From the cell containing the given text, extract its center point as [X, Y] coordinate. 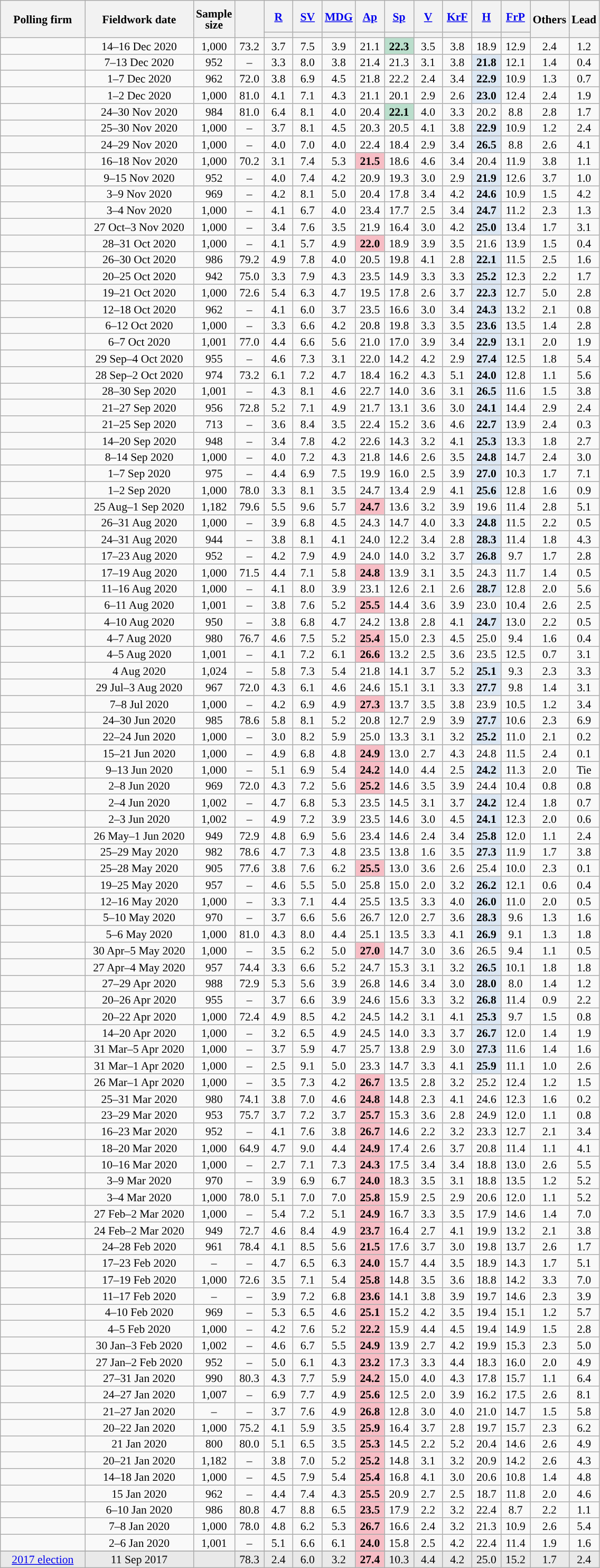
MDG [339, 16]
11.7 [515, 572]
24–31 Aug 2020 [139, 539]
25 Aug–1 Sep 2020 [139, 506]
9.0 [307, 1148]
967 [214, 687]
27–29 Apr 2020 [139, 983]
2–4 Jun 2020 [139, 802]
6–12 Oct 2020 [139, 326]
17–19 Feb 2020 [139, 1280]
17.6 [399, 1246]
4–10 Feb 2020 [139, 1313]
10.1 [515, 967]
12–16 May 2020 [139, 902]
14–16 Dec 2020 [139, 45]
28–30 Sep 2020 [139, 391]
16.7 [399, 1213]
24–29 Nov 2020 [139, 145]
14–20 Apr 2020 [139, 1033]
961 [214, 1246]
953 [214, 1115]
23.7 [370, 1230]
77.0 [249, 342]
Polling firm [43, 19]
9–15 Nov 2020 [139, 178]
71.5 [249, 572]
16.8 [399, 1477]
4–5 Feb 2020 [139, 1329]
3–4 Nov 2020 [139, 210]
72.8 [249, 408]
1,007 [214, 1395]
17–19 Aug 2020 [139, 572]
12.9 [515, 45]
0.3 [584, 424]
70.2 [249, 161]
79.6 [249, 506]
13.6 [399, 506]
990 [214, 1378]
11.1 [515, 1065]
31 Mar–1 Apr 2020 [139, 1065]
26.0 [486, 902]
R [279, 16]
Samplesize [214, 19]
7–13 Dec 2020 [139, 62]
12.2 [399, 539]
9–13 Jun 2020 [139, 769]
72.4 [249, 1017]
20.2 [486, 112]
800 [214, 1444]
988 [214, 983]
14–18 Jan 2020 [139, 1477]
24.4 [486, 786]
1–7 Dec 2020 [139, 79]
17.0 [399, 342]
948 [214, 441]
21–25 Sep 2020 [139, 424]
10.8 [515, 1477]
Tie [584, 769]
75.7 [249, 1115]
SV [307, 16]
77.6 [249, 869]
15 Jan 2020 [139, 1493]
64.9 [249, 1148]
21.7 [370, 408]
18.7 [486, 1493]
26 Mar–1 Apr 2020 [139, 1082]
80.8 [249, 1509]
28.0 [486, 983]
25–28 May 2020 [139, 869]
3–9 Mar 2020 [139, 1181]
905 [214, 869]
15.8 [399, 1543]
2–3 Jun 2020 [139, 819]
4 Aug 2020 [139, 671]
950 [214, 621]
27 Apr–4 May 2020 [139, 967]
19.3 [399, 178]
75.0 [249, 276]
1–7 Sep 2020 [139, 474]
21–27 Sep 2020 [139, 408]
11.2 [515, 210]
26.6 [370, 654]
27 Jan–2 Feb 2020 [139, 1361]
23.1 [370, 589]
27 Oct–3 Nov 2020 [139, 227]
6–10 Jan 2020 [139, 1509]
20–22 Jan 2020 [139, 1428]
24–30 Nov 2020 [139, 112]
H [486, 16]
10.0 [515, 869]
15–21 Jun 2020 [139, 754]
Lead [584, 19]
12–18 Oct 2020 [139, 309]
Sp [399, 16]
25–31 Mar 2020 [139, 1098]
2017 election [43, 1559]
3–4 Mar 2020 [139, 1198]
984 [214, 112]
76.7 [249, 638]
3–9 Nov 2020 [139, 193]
1–2 Dec 2020 [139, 95]
Others [550, 19]
8.7 [515, 1509]
28.7 [486, 589]
17–23 Feb 2020 [139, 1263]
19–25 May 2020 [139, 885]
4–10 Aug 2020 [139, 621]
23.2 [370, 1361]
72.7 [249, 1230]
942 [214, 276]
10.5 [515, 704]
1–2 Sep 2020 [139, 490]
20.3 [370, 128]
KrF [457, 16]
18–20 Mar 2020 [139, 1148]
19.6 [486, 506]
11.3 [515, 769]
25–30 Nov 2020 [139, 128]
6–7 Oct 2020 [139, 342]
24–30 Jun 2020 [139, 720]
8.2 [307, 737]
11.8 [515, 1493]
20–22 Apr 2020 [139, 1017]
23.9 [486, 704]
26 May–1 Jun 2020 [139, 835]
30 Apr–5 May 2020 [139, 950]
5–10 May 2020 [139, 917]
25–29 May 2020 [139, 852]
2–8 Jun 2020 [139, 786]
26.9 [486, 934]
2–6 Jan 2020 [139, 1543]
26–31 Aug 2020 [139, 523]
Ap [370, 16]
75.2 [249, 1428]
24–27 Jan 2020 [139, 1395]
21.6 [486, 243]
10–16 Mar 2020 [139, 1165]
6–11 Aug 2020 [139, 606]
26–30 Oct 2020 [139, 260]
27–31 Jan 2020 [139, 1378]
21–27 Jan 2020 [139, 1411]
28–31 Oct 2020 [139, 243]
19–21 Oct 2020 [139, 293]
1,024 [214, 671]
8–14 Sep 2020 [139, 457]
18.6 [399, 161]
16–18 Nov 2020 [139, 161]
4–7 Aug 2020 [139, 638]
4–5 Aug 2020 [139, 654]
26.2 [486, 885]
29 Sep–4 Oct 2020 [139, 358]
975 [214, 474]
20–25 Oct 2020 [139, 276]
7–8 Jan 2020 [139, 1526]
31 Mar–5 Apr 2020 [139, 1050]
29 Jul–3 Aug 2020 [139, 687]
956 [214, 408]
11–17 Feb 2020 [139, 1296]
11 Sep 2017 [139, 1559]
28 Sep–2 Oct 2020 [139, 375]
74.1 [249, 1098]
11–16 Aug 2020 [139, 589]
23–29 Mar 2020 [139, 1115]
80.0 [249, 1444]
5–6 May 2020 [139, 934]
7–8 Jul 2020 [139, 704]
19.5 [370, 293]
14–20 Sep 2020 [139, 441]
24 Feb–2 Mar 2020 [139, 1230]
9.3 [515, 671]
22.6 [370, 441]
15.6 [399, 1000]
FrP [515, 16]
21 Jan 2020 [139, 1444]
982 [214, 852]
17.7 [399, 210]
20–21 Jan 2020 [139, 1461]
10.6 [515, 720]
80.3 [249, 1378]
17–23 Aug 2020 [139, 556]
79.2 [249, 260]
713 [214, 424]
20.1 [399, 95]
20–26 Apr 2020 [139, 1000]
974 [214, 375]
17.3 [399, 1361]
27 Feb–2 Mar 2020 [139, 1213]
V [428, 16]
16–23 Mar 2020 [139, 1132]
78.4 [249, 1246]
Fieldwork date [139, 19]
9.8 [515, 687]
74.4 [249, 967]
944 [214, 539]
22–24 Jun 2020 [139, 737]
985 [214, 720]
24–28 Feb 2020 [139, 1246]
30 Jan–3 Feb 2020 [139, 1346]
21.4 [370, 62]
78.3 [249, 1559]
17.4 [399, 1148]
